For the text-containing cell, return its midpoint in [x, y] coordinate format. 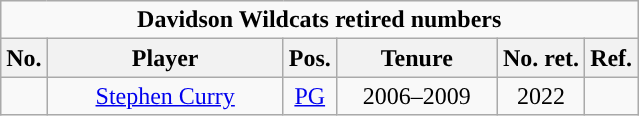
Stephen Curry [165, 96]
2006–2009 [416, 96]
Davidson Wildcats retired numbers [320, 20]
No. [24, 58]
No. ret. [540, 58]
Player [165, 58]
Ref. [612, 58]
Pos. [310, 58]
Tenure [416, 58]
PG [310, 96]
2022 [540, 96]
